Identify which cell holds the provided text, then report its [x, y] central coordinate. 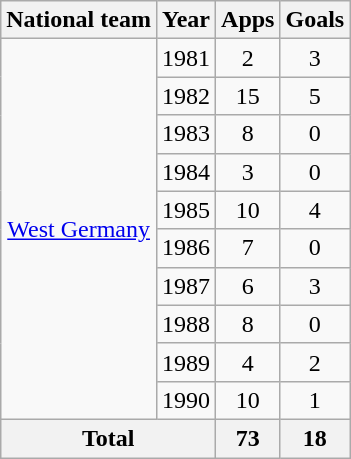
West Germany [79, 230]
73 [248, 438]
1982 [186, 96]
National team [79, 20]
6 [248, 286]
1987 [186, 286]
Apps [248, 20]
1983 [186, 134]
1986 [186, 248]
1990 [186, 400]
Goals [315, 20]
1988 [186, 324]
1984 [186, 172]
18 [315, 438]
1989 [186, 362]
7 [248, 248]
5 [315, 96]
1 [315, 400]
1985 [186, 210]
1981 [186, 58]
Year [186, 20]
15 [248, 96]
Total [108, 438]
